Return [x, y] of the center of cell containing provided text 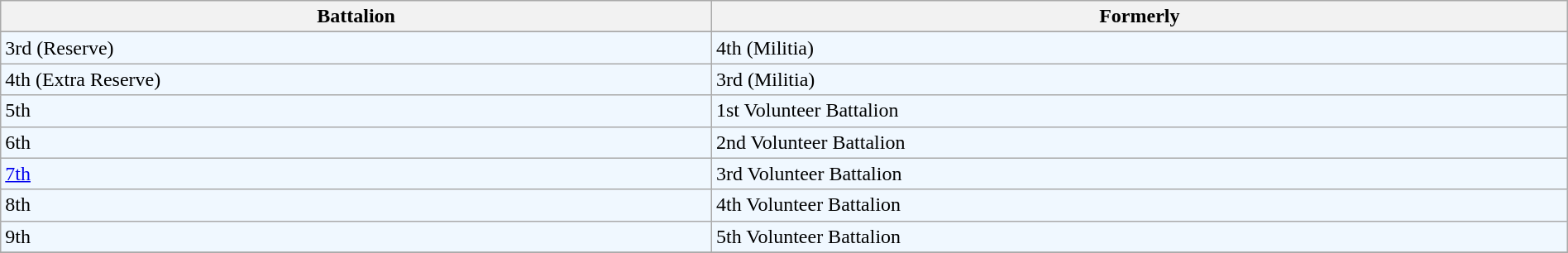
4th (Militia) [1140, 48]
1st Volunteer Battalion [1140, 111]
7th [356, 174]
6th [356, 142]
2nd Volunteer Battalion [1140, 142]
9th [356, 236]
5th [356, 111]
8th [356, 205]
Battalion [356, 17]
3rd Volunteer Battalion [1140, 174]
3rd (Militia) [1140, 79]
5th Volunteer Battalion [1140, 236]
4th Volunteer Battalion [1140, 205]
Formerly [1140, 17]
4th (Extra Reserve) [356, 79]
3rd (Reserve) [356, 48]
